Provide the [X, Y] coordinate of the cell's center where the given text is located.  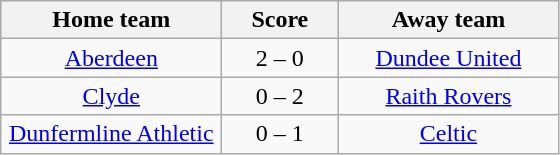
Dunfermline Athletic [112, 134]
Aberdeen [112, 58]
2 – 0 [280, 58]
Dundee United [448, 58]
Celtic [448, 134]
0 – 2 [280, 96]
Away team [448, 20]
0 – 1 [280, 134]
Raith Rovers [448, 96]
Clyde [112, 96]
Home team [112, 20]
Score [280, 20]
